Search for the cell housing the specified text and yield its (X, Y) center coordinate. 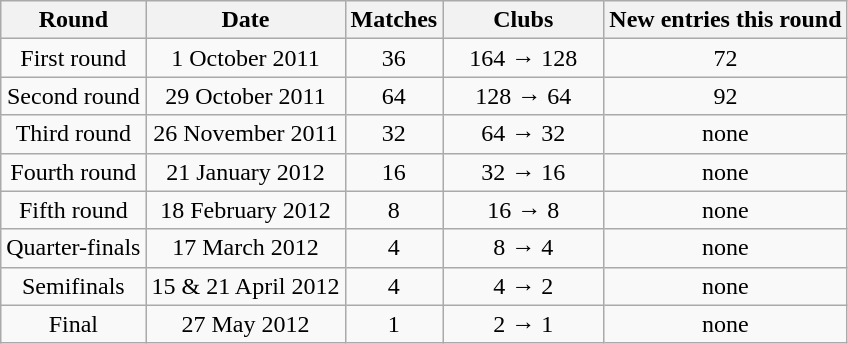
18 February 2012 (246, 210)
First round (74, 58)
8 (394, 210)
Third round (74, 134)
17 March 2012 (246, 248)
Clubs (524, 20)
128 → 64 (524, 96)
16 → 8 (524, 210)
32 (394, 134)
8 → 4 (524, 248)
64 (394, 96)
16 (394, 172)
New entries this round (726, 20)
29 October 2011 (246, 96)
21 January 2012 (246, 172)
72 (726, 58)
Final (74, 324)
164 → 128 (524, 58)
15 & 21 April 2012 (246, 286)
Fourth round (74, 172)
1 (394, 324)
64 → 32 (524, 134)
92 (726, 96)
2 → 1 (524, 324)
36 (394, 58)
Round (74, 20)
Second round (74, 96)
Matches (394, 20)
1 October 2011 (246, 58)
26 November 2011 (246, 134)
Quarter-finals (74, 248)
4 → 2 (524, 286)
Semifinals (74, 286)
27 May 2012 (246, 324)
32 → 16 (524, 172)
Fifth round (74, 210)
Date (246, 20)
